Return [X, Y] of the center of cell containing provided text 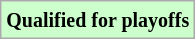
Qualified for playoffs [98, 20]
